Capture the cell that displays the provided text and extract its [X, Y] central coordinate. 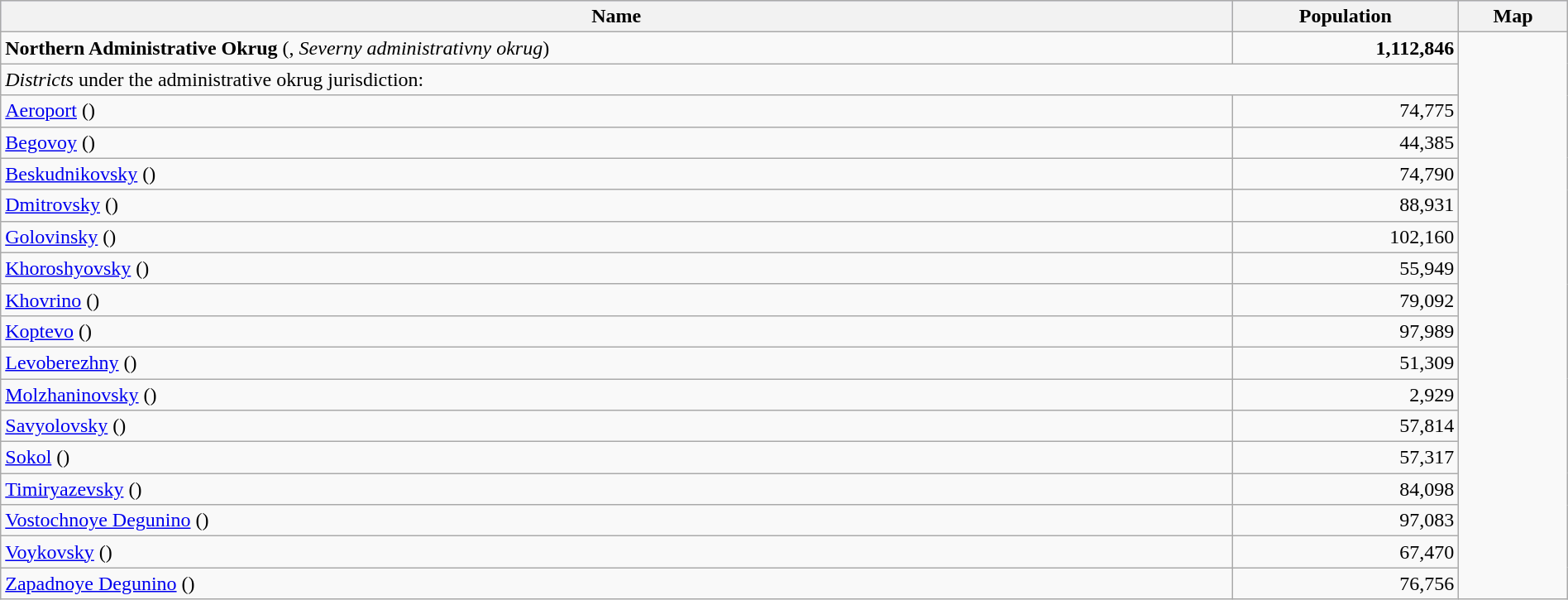
Khoroshyovsky () [617, 268]
55,949 [1346, 268]
Koptevo () [617, 331]
Timiryazevsky () [617, 489]
51,309 [1346, 362]
Sokol () [617, 458]
Zapadnoye Degunino () [617, 583]
Northern Administrative Okrug (, Severny administrativny okrug) [617, 48]
44,385 [1346, 142]
Beskudnikovsky () [617, 174]
Vostochnoye Degunino () [617, 521]
102,160 [1346, 237]
1,112,846 [1346, 48]
57,814 [1346, 426]
Begovoy () [617, 142]
74,775 [1346, 111]
74,790 [1346, 174]
67,470 [1346, 552]
Voykovsky () [617, 552]
Levoberezhny () [617, 362]
Districts under the administrative okrug jurisdiction: [729, 79]
Savyolovsky () [617, 426]
Name [617, 17]
97,083 [1346, 521]
2,929 [1346, 395]
57,317 [1346, 458]
Aeroport () [617, 111]
84,098 [1346, 489]
79,092 [1346, 300]
Population [1346, 17]
88,931 [1346, 205]
Map [1513, 17]
76,756 [1346, 583]
Khovrino () [617, 300]
Dmitrovsky () [617, 205]
97,989 [1346, 331]
Molzhaninovsky () [617, 395]
Golovinsky () [617, 237]
